Detect which cell encompasses the target text, then output its (X, Y) center coordinate. 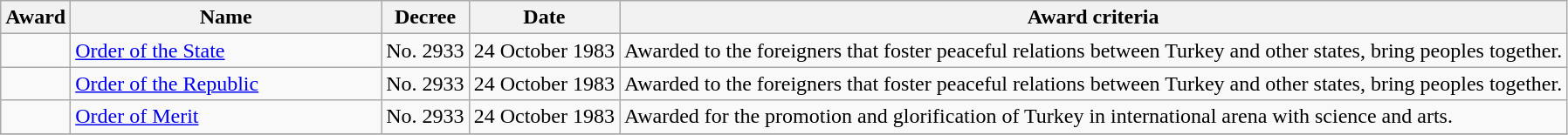
Date (544, 17)
Order of the Republic (226, 84)
Name (226, 17)
Order of the State (226, 51)
Awarded for the promotion and glorification of Turkey in international arena with science and arts. (1093, 117)
Award criteria (1093, 17)
Decree (425, 17)
Award (36, 17)
Order of Merit (226, 117)
